Capture the cell that displays the provided text and extract its (x, y) central coordinate. 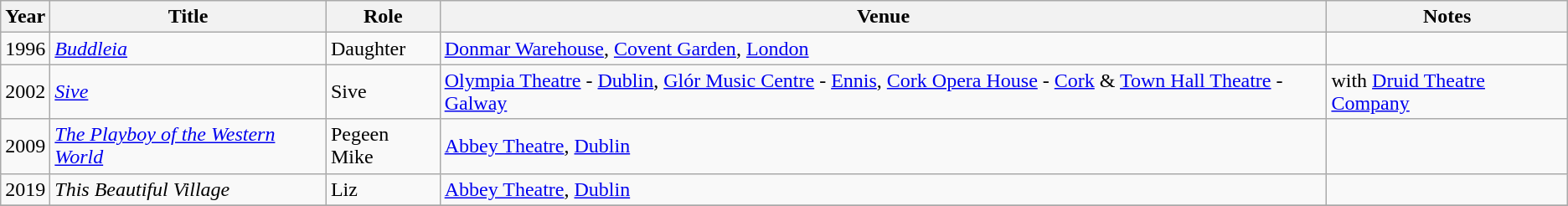
Buddleia (188, 49)
2009 (25, 146)
2002 (25, 92)
Daughter (383, 49)
Year (25, 17)
Title (188, 17)
with Druid Theatre Company (1447, 92)
2019 (25, 189)
This Beautiful Village (188, 189)
Notes (1447, 17)
1996 (25, 49)
Pegeen Mike (383, 146)
Donmar Warehouse, Covent Garden, London (883, 49)
Venue (883, 17)
Olympia Theatre - Dublin, Glór Music Centre - Ennis, Cork Opera House - Cork & Town Hall Theatre - Galway (883, 92)
Role (383, 17)
Liz (383, 189)
The Playboy of the Western World (188, 146)
